Detect which cell encompasses the target text, then output its [x, y] center coordinate. 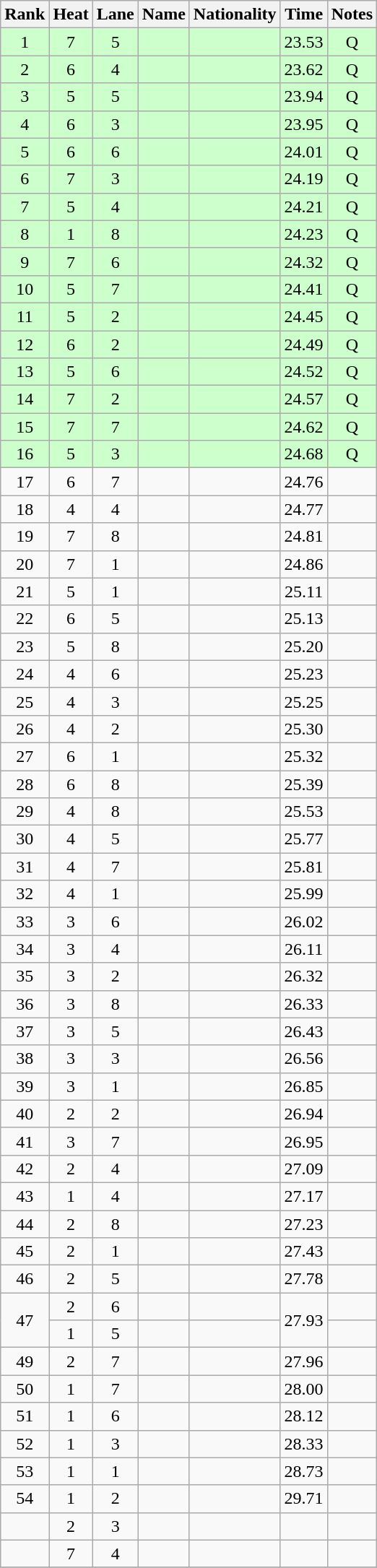
38 [25, 1059]
24.77 [303, 509]
15 [25, 427]
26.94 [303, 1114]
25.30 [303, 729]
41 [25, 1141]
22 [25, 619]
23.95 [303, 124]
27.96 [303, 1361]
27 [25, 756]
28.33 [303, 1444]
28.73 [303, 1471]
26.11 [303, 949]
25.77 [303, 839]
33 [25, 922]
25 [25, 701]
25.13 [303, 619]
Name [163, 14]
24.01 [303, 152]
27.17 [303, 1196]
10 [25, 289]
26.02 [303, 922]
23.94 [303, 97]
18 [25, 509]
24.81 [303, 537]
24.62 [303, 427]
Lane [116, 14]
24.68 [303, 454]
28.12 [303, 1416]
27.09 [303, 1169]
11 [25, 316]
50 [25, 1389]
16 [25, 454]
25.23 [303, 674]
24.57 [303, 399]
52 [25, 1444]
29.71 [303, 1499]
26.43 [303, 1031]
24.86 [303, 564]
28 [25, 784]
28.00 [303, 1389]
12 [25, 345]
27.43 [303, 1252]
27.78 [303, 1279]
23.62 [303, 69]
Rank [25, 14]
29 [25, 812]
13 [25, 372]
20 [25, 564]
17 [25, 482]
39 [25, 1086]
25.99 [303, 894]
24.32 [303, 261]
43 [25, 1196]
24.52 [303, 372]
40 [25, 1114]
Time [303, 14]
26.95 [303, 1141]
34 [25, 949]
25.39 [303, 784]
26 [25, 729]
36 [25, 1004]
45 [25, 1252]
25.25 [303, 701]
24.45 [303, 316]
24.21 [303, 207]
24.49 [303, 345]
47 [25, 1320]
Heat [71, 14]
25.11 [303, 592]
53 [25, 1471]
51 [25, 1416]
35 [25, 976]
54 [25, 1499]
42 [25, 1169]
25.53 [303, 812]
49 [25, 1361]
32 [25, 894]
Notes [352, 14]
24.76 [303, 482]
46 [25, 1279]
24 [25, 674]
31 [25, 867]
14 [25, 399]
19 [25, 537]
30 [25, 839]
25.81 [303, 867]
37 [25, 1031]
27.93 [303, 1320]
26.56 [303, 1059]
26.33 [303, 1004]
26.32 [303, 976]
25.32 [303, 756]
24.41 [303, 289]
23.53 [303, 42]
23 [25, 646]
25.20 [303, 646]
Nationality [235, 14]
21 [25, 592]
27.23 [303, 1224]
44 [25, 1224]
26.85 [303, 1086]
9 [25, 261]
24.23 [303, 234]
24.19 [303, 179]
